Extract the [X, Y] coordinate from the center of the cell holding the provided text.  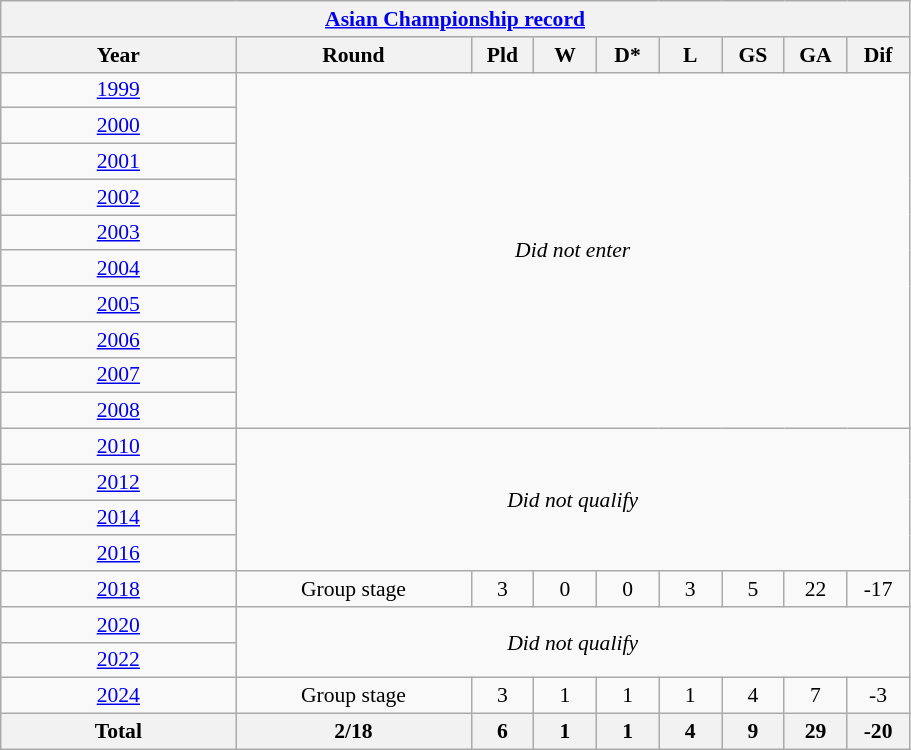
2003 [118, 233]
Total [118, 732]
GA [816, 55]
22 [816, 589]
29 [816, 732]
2004 [118, 269]
2024 [118, 696]
2008 [118, 411]
-20 [878, 732]
2014 [118, 518]
2002 [118, 197]
6 [502, 732]
Dif [878, 55]
2010 [118, 447]
GS [754, 55]
1999 [118, 90]
2006 [118, 340]
5 [754, 589]
Pld [502, 55]
-17 [878, 589]
2005 [118, 304]
2012 [118, 482]
2018 [118, 589]
2/18 [354, 732]
2001 [118, 162]
Round [354, 55]
2007 [118, 375]
Did not enter [573, 250]
W [566, 55]
Asian Championship record [456, 19]
2020 [118, 625]
L [690, 55]
2022 [118, 660]
-3 [878, 696]
2016 [118, 554]
2000 [118, 126]
D* [628, 55]
9 [754, 732]
Year [118, 55]
7 [816, 696]
